Return [x, y] of the center of cell containing provided text 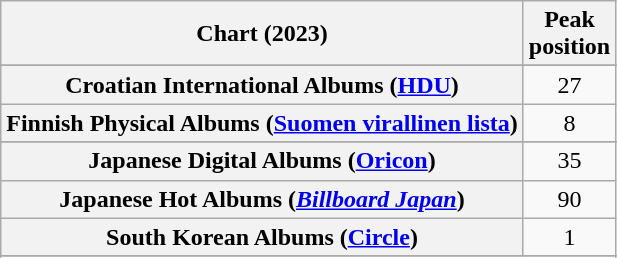
90 [569, 199]
Croatian International Albums (HDU) [262, 85]
Peakposition [569, 34]
Japanese Digital Albums (Oricon) [262, 161]
Japanese Hot Albums (Billboard Japan) [262, 199]
35 [569, 161]
27 [569, 85]
1 [569, 237]
8 [569, 123]
Chart (2023) [262, 34]
Finnish Physical Albums (Suomen virallinen lista) [262, 123]
South Korean Albums (Circle) [262, 237]
